For the text-containing cell, return its midpoint in [x, y] coordinate format. 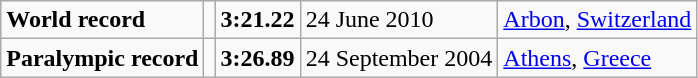
Arbon, Switzerland [598, 20]
3:26.89 [258, 58]
Paralympic record [102, 58]
24 September 2004 [399, 58]
Athens, Greece [598, 58]
3:21.22 [258, 20]
World record [102, 20]
24 June 2010 [399, 20]
